For the text-containing cell, return its midpoint in [x, y] coordinate format. 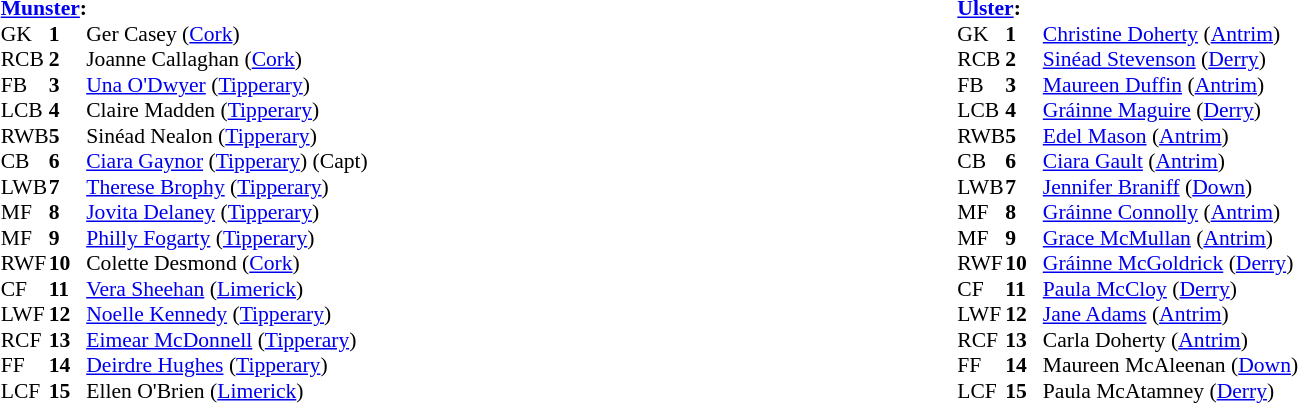
Carla Doherty (Antrim) [1170, 340]
Noelle Kennedy (Tipperary) [227, 315]
Ciara Gaynor (Tipperary) (Capt) [227, 161]
Jennifer Braniff (Down) [1170, 187]
Gráinne McGoldrick (Derry) [1170, 263]
Joanne Callaghan (Cork) [227, 59]
Colette Desmond (Cork) [227, 263]
Ciara Gault (Antrim) [1170, 161]
Gráinne Maguire (Derry) [1170, 111]
Jovita Delaney (Tipperary) [227, 213]
Ger Casey (Cork) [227, 34]
Maureen Duffin (Antrim) [1170, 85]
Claire Madden (Tipperary) [227, 111]
Christine Doherty (Antrim) [1170, 34]
Sinéad Nealon (Tipperary) [227, 136]
Maureen McAleenan (Down) [1170, 365]
Paula McCloy (Derry) [1170, 289]
Deirdre Hughes (Tipperary) [227, 365]
Jane Adams (Antrim) [1170, 315]
Gráinne Connolly (Antrim) [1170, 213]
Vera Sheehan (Limerick) [227, 289]
Philly Fogarty (Tipperary) [227, 238]
Therese Brophy (Tipperary) [227, 187]
Sinéad Stevenson (Derry) [1170, 59]
Grace McMullan (Antrim) [1170, 238]
Eimear McDonnell (Tipperary) [227, 340]
Edel Mason (Antrim) [1170, 136]
Una O'Dwyer (Tipperary) [227, 85]
